Search for the cell housing the specified text and yield its (x, y) center coordinate. 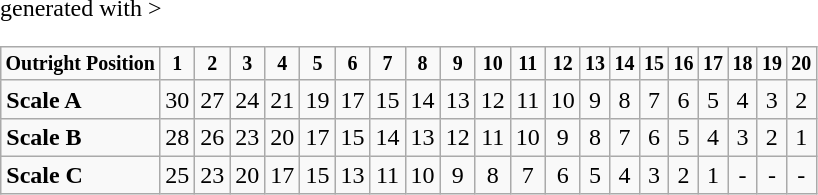
24 (248, 99)
Scale C (80, 175)
Outright Position (80, 64)
Scale B (80, 137)
30 (178, 99)
18 (742, 64)
Scale A (80, 99)
28 (178, 137)
26 (212, 137)
16 (684, 64)
27 (212, 99)
25 (178, 175)
21 (282, 99)
